Extract the [x, y] coordinate from the center of the cell holding the provided text.  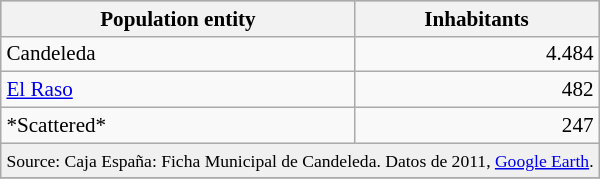
*Scattered* [178, 124]
4.484 [476, 54]
Population entity [178, 18]
247 [476, 124]
482 [476, 90]
Inhabitants [476, 18]
Candeleda [178, 54]
El Raso [178, 90]
Source: Caja España: Ficha Municipal de Candeleda. Datos de 2011, Google Earth. [300, 160]
